Pinpoint the cell where the given text exists, returning its (X, Y) midpoint coordinate. 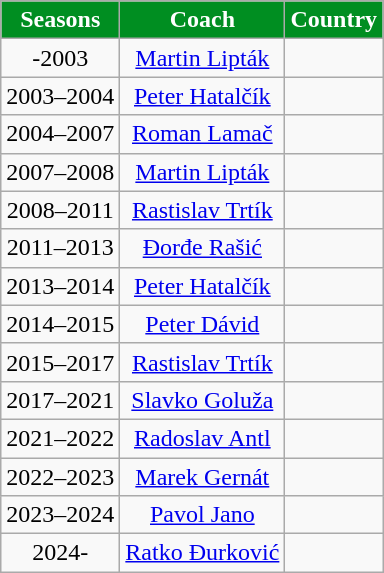
Country (334, 20)
2022–2023 (60, 477)
Slavko Goluža (202, 400)
2023–2024 (60, 515)
2017–2021 (60, 400)
Peter Dávid (202, 324)
2011–2013 (60, 248)
-2003 (60, 58)
2003–2004 (60, 96)
2013–2014 (60, 286)
2024- (60, 553)
Radoslav Antl (202, 438)
Ratko Đurković (202, 553)
Coach (202, 20)
Đorđe Rašić (202, 248)
2014–2015 (60, 324)
Roman Lamač (202, 134)
2008–2011 (60, 210)
Seasons (60, 20)
2015–2017 (60, 362)
Pavol Jano (202, 515)
2007–2008 (60, 172)
2021–2022 (60, 438)
2004–2007 (60, 134)
Marek Gernát (202, 477)
